For the text-containing cell, return its midpoint in (X, Y) coordinate format. 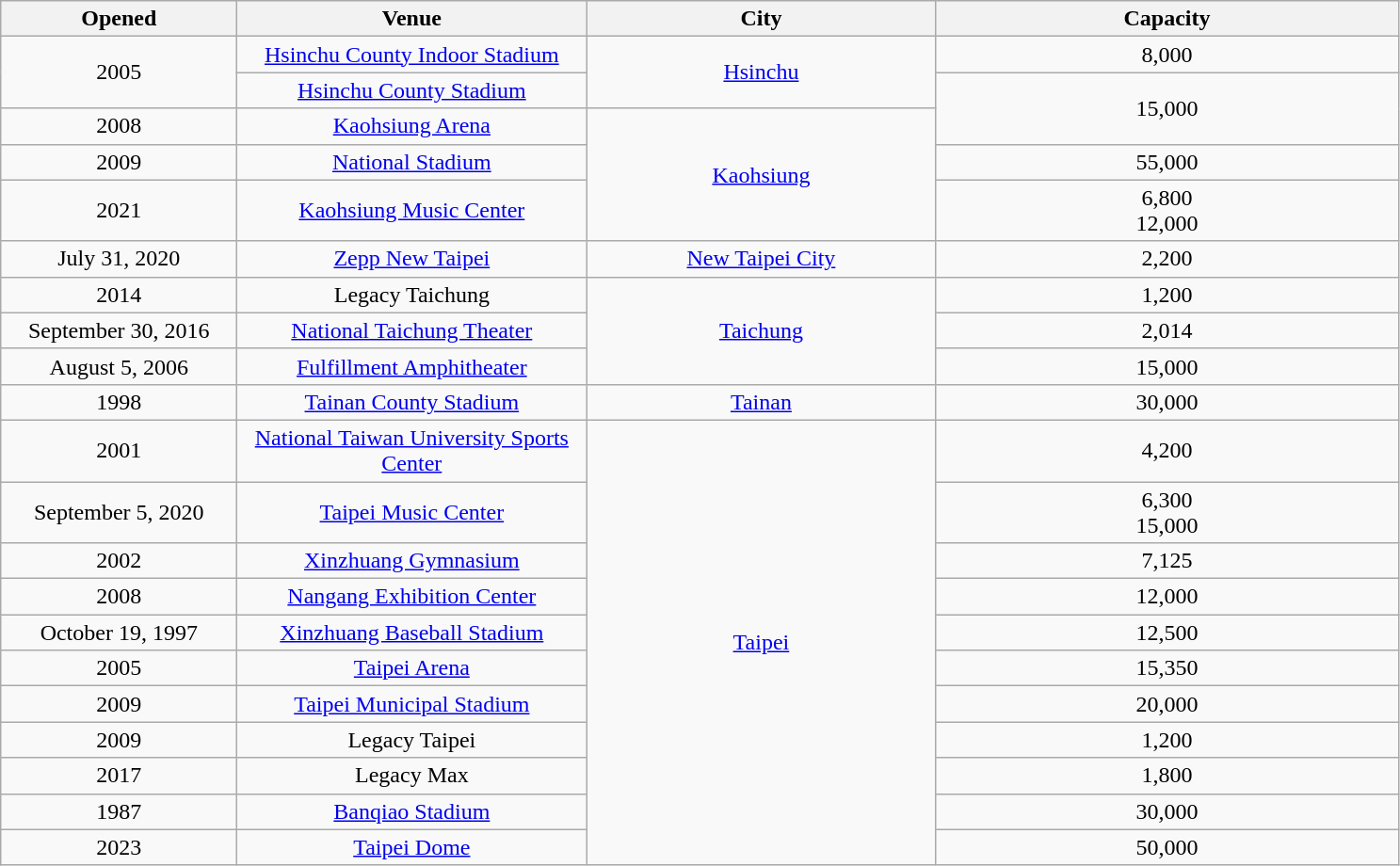
July 31, 2020 (119, 259)
National Stadium (412, 162)
Zepp New Taipei (412, 259)
15,350 (1167, 668)
12,500 (1167, 633)
Kaohsiung Arena (412, 126)
September 30, 2016 (119, 330)
2017 (119, 776)
Hsinchu County Stadium (412, 90)
Legacy Taipei (412, 740)
1987 (119, 811)
September 5, 2020 (119, 512)
2021 (119, 211)
2014 (119, 295)
Taichung (761, 330)
Taipei Dome (412, 847)
1998 (119, 402)
Opened (119, 19)
Tainan (761, 402)
1,800 (1167, 776)
Tainan County Stadium (412, 402)
Xinzhuang Gymnasium (412, 561)
7,125 (1167, 561)
Kaohsiung Music Center (412, 211)
National Taiwan University Sports Center (412, 450)
Banqiao Stadium (412, 811)
2023 (119, 847)
Taipei Municipal Stadium (412, 704)
August 5, 2006 (119, 366)
Taipei Arena (412, 668)
Legacy Taichung (412, 295)
50,000 (1167, 847)
Venue (412, 19)
20,000 (1167, 704)
2,014 (1167, 330)
October 19, 1997 (119, 633)
Hsinchu County Indoor Stadium (412, 55)
Nangang Exhibition Center (412, 597)
Kaohsiung (761, 175)
8,000 (1167, 55)
55,000 (1167, 162)
Taipei Music Center (412, 512)
Xinzhuang Baseball Stadium (412, 633)
6,300 15,000 (1167, 512)
Fulfillment Amphitheater (412, 366)
Taipei (761, 642)
12,000 (1167, 597)
2002 (119, 561)
Legacy Max (412, 776)
National Taichung Theater (412, 330)
4,200 (1167, 450)
New Taipei City (761, 259)
Hsinchu (761, 72)
2001 (119, 450)
Capacity (1167, 19)
6,800 12,000 (1167, 211)
City (761, 19)
2,200 (1167, 259)
